Output the [x, y] coordinate of the center of the cell containing the given text.  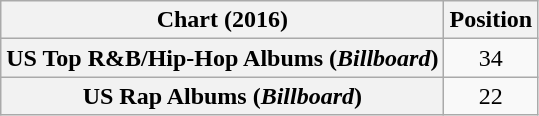
Chart (2016) [222, 20]
US Rap Albums (Billboard) [222, 96]
US Top R&B/Hip-Hop Albums (Billboard) [222, 58]
34 [491, 58]
22 [491, 96]
Position [491, 20]
